Locate the cell with the specified text and output its (x, y) center coordinate. 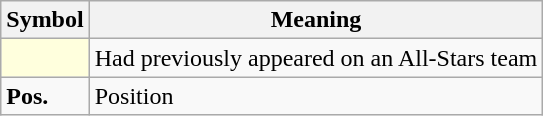
Position (316, 96)
Had previously appeared on an All-Stars team (316, 58)
Symbol (45, 20)
Meaning (316, 20)
Pos. (45, 96)
